Capture the cell that displays the provided text and extract its (x, y) central coordinate. 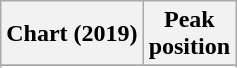
Peakposition (189, 34)
Chart (2019) (72, 34)
